Return the [x, y] coordinate for the center point of the cell that contains the specified text.  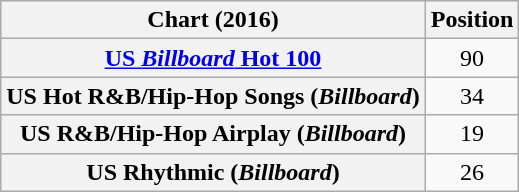
US Billboard Hot 100 [213, 58]
US Hot R&B/Hip-Hop Songs (Billboard) [213, 96]
34 [472, 96]
26 [472, 172]
US Rhythmic (Billboard) [213, 172]
Chart (2016) [213, 20]
US R&B/Hip-Hop Airplay (Billboard) [213, 134]
19 [472, 134]
90 [472, 58]
Position [472, 20]
